Output the (X, Y) coordinate of the center of the cell containing the given text.  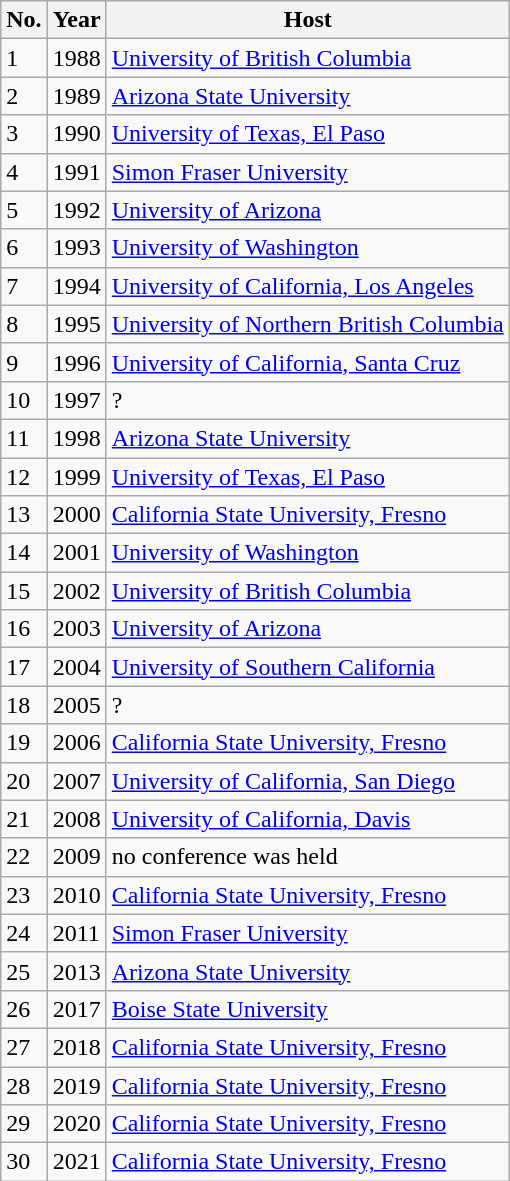
Host (308, 20)
13 (24, 515)
2011 (76, 933)
5 (24, 210)
2018 (76, 1047)
1993 (76, 248)
22 (24, 857)
1992 (76, 210)
4 (24, 172)
21 (24, 819)
2001 (76, 553)
2021 (76, 1162)
18 (24, 705)
University of Southern California (308, 667)
14 (24, 553)
30 (24, 1162)
Year (76, 20)
University of California, Los Angeles (308, 286)
No. (24, 20)
1991 (76, 172)
24 (24, 933)
20 (24, 781)
27 (24, 1047)
2000 (76, 515)
1996 (76, 362)
University of California, Davis (308, 819)
12 (24, 477)
2007 (76, 781)
University of California, San Diego (308, 781)
11 (24, 438)
3 (24, 134)
University of Northern British Columbia (308, 324)
1997 (76, 400)
University of California, Santa Cruz (308, 362)
1998 (76, 438)
10 (24, 400)
2019 (76, 1085)
2013 (76, 971)
2 (24, 96)
2006 (76, 743)
1988 (76, 58)
2010 (76, 895)
2005 (76, 705)
1 (24, 58)
17 (24, 667)
1994 (76, 286)
25 (24, 971)
2003 (76, 629)
1990 (76, 134)
2020 (76, 1124)
2002 (76, 591)
7 (24, 286)
28 (24, 1085)
26 (24, 1009)
9 (24, 362)
8 (24, 324)
1989 (76, 96)
2008 (76, 819)
2004 (76, 667)
Boise State University (308, 1009)
19 (24, 743)
16 (24, 629)
29 (24, 1124)
2017 (76, 1009)
2009 (76, 857)
23 (24, 895)
1999 (76, 477)
1995 (76, 324)
6 (24, 248)
no conference was held (308, 857)
15 (24, 591)
